Return [x, y] of the center of cell containing provided text 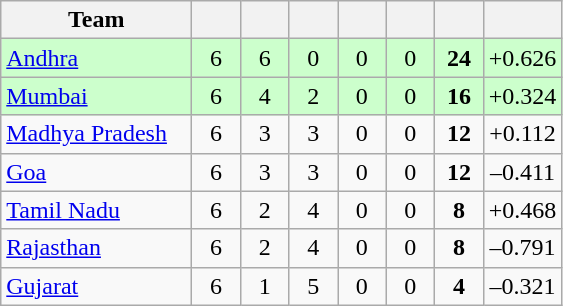
+0.324 [522, 96]
Andhra [96, 58]
–0.411 [522, 172]
+0.468 [522, 210]
Madhya Pradesh [96, 134]
+0.626 [522, 58]
1 [264, 286]
+0.112 [522, 134]
Team [96, 20]
Goa [96, 172]
Tamil Nadu [96, 210]
–0.791 [522, 248]
5 [314, 286]
Gujarat [96, 286]
16 [460, 96]
–0.321 [522, 286]
24 [460, 58]
Rajasthan [96, 248]
Mumbai [96, 96]
